For the text-containing cell, return its midpoint in [x, y] coordinate format. 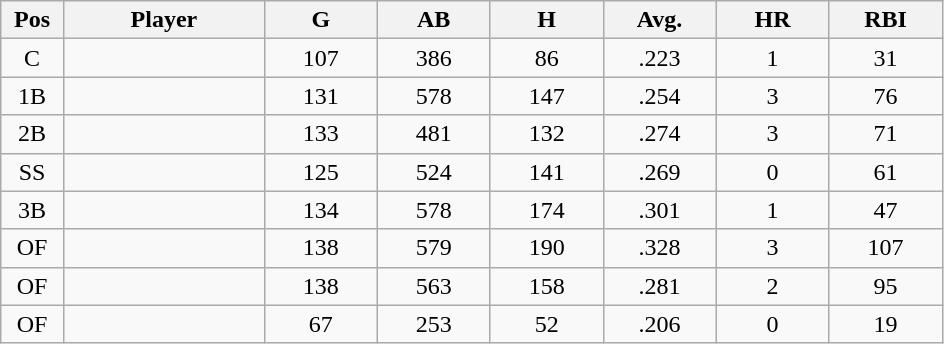
Pos [32, 20]
AB [434, 20]
.328 [660, 248]
95 [886, 286]
141 [546, 172]
C [32, 58]
.281 [660, 286]
2B [32, 134]
67 [320, 324]
563 [434, 286]
190 [546, 248]
253 [434, 324]
.301 [660, 210]
Player [164, 20]
71 [886, 134]
31 [886, 58]
132 [546, 134]
2 [772, 286]
158 [546, 286]
G [320, 20]
Avg. [660, 20]
.274 [660, 134]
147 [546, 96]
131 [320, 96]
RBI [886, 20]
H [546, 20]
481 [434, 134]
HR [772, 20]
3B [32, 210]
76 [886, 96]
.223 [660, 58]
47 [886, 210]
61 [886, 172]
86 [546, 58]
.254 [660, 96]
52 [546, 324]
125 [320, 172]
1B [32, 96]
524 [434, 172]
134 [320, 210]
SS [32, 172]
386 [434, 58]
.206 [660, 324]
133 [320, 134]
19 [886, 324]
174 [546, 210]
579 [434, 248]
.269 [660, 172]
